Search for the cell housing the specified text and yield its [X, Y] center coordinate. 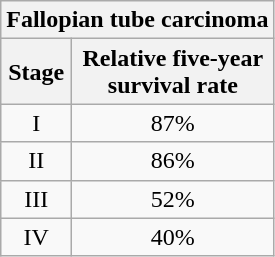
Fallopian tube carcinoma [138, 20]
52% [173, 199]
II [36, 161]
87% [173, 123]
Stage [36, 72]
IV [36, 237]
III [36, 199]
40% [173, 237]
86% [173, 161]
Relative five-yearsurvival rate [173, 72]
I [36, 123]
